Extract the [X, Y] coordinate from the center of the cell holding the provided text.  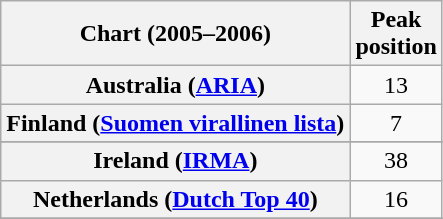
Peakposition [396, 34]
16 [396, 199]
13 [396, 85]
Chart (2005–2006) [176, 34]
38 [396, 161]
Australia (ARIA) [176, 85]
7 [396, 123]
Netherlands (Dutch Top 40) [176, 199]
Finland (Suomen virallinen lista) [176, 123]
Ireland (IRMA) [176, 161]
